Capture the cell that displays the provided text and extract its (X, Y) central coordinate. 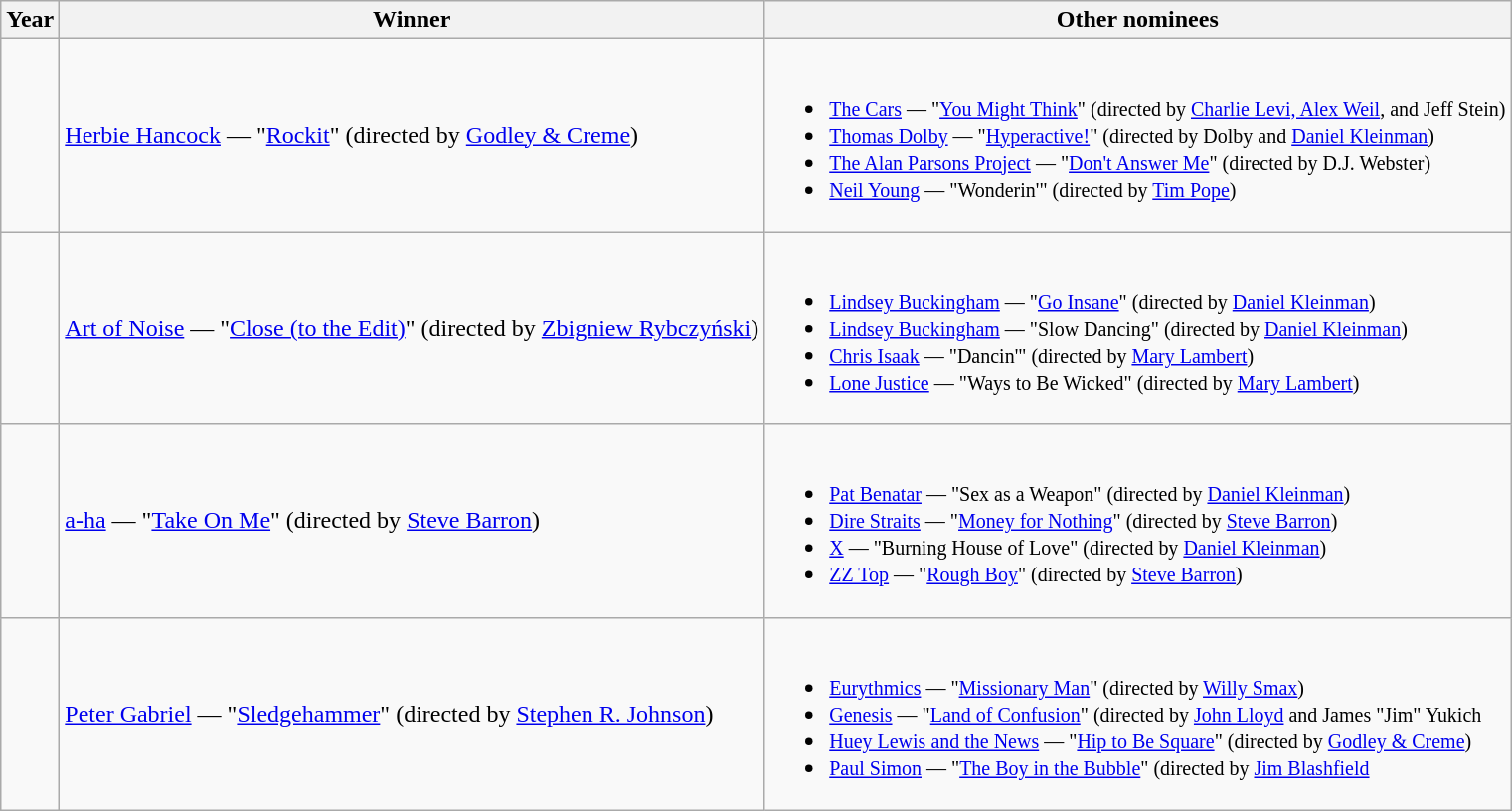
Other nominees (1137, 20)
Winner (412, 20)
Peter Gabriel — "Sledgehammer" (directed by Stephen R. Johnson) (412, 714)
Herbie Hancock — "Rockit" (directed by Godley & Creme) (412, 135)
a-ha — "Take On Me" (directed by Steve Barron) (412, 521)
Year (30, 20)
Art of Noise — "Close (to the Edit)" (directed by Zbigniew Rybczyński) (412, 328)
